Identify which cell holds the provided text, then report its (x, y) central coordinate. 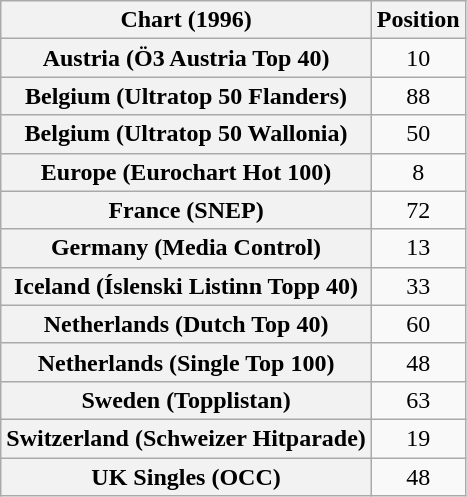
10 (418, 58)
Netherlands (Single Top 100) (186, 362)
8 (418, 172)
Austria (Ö3 Austria Top 40) (186, 58)
19 (418, 438)
60 (418, 324)
Sweden (Topplistan) (186, 400)
UK Singles (OCC) (186, 477)
France (SNEP) (186, 210)
88 (418, 96)
33 (418, 286)
Germany (Media Control) (186, 248)
Europe (Eurochart Hot 100) (186, 172)
50 (418, 134)
Belgium (Ultratop 50 Wallonia) (186, 134)
Switzerland (Schweizer Hitparade) (186, 438)
13 (418, 248)
Iceland (Íslenski Listinn Topp 40) (186, 286)
Chart (1996) (186, 20)
63 (418, 400)
Netherlands (Dutch Top 40) (186, 324)
Position (418, 20)
72 (418, 210)
Belgium (Ultratop 50 Flanders) (186, 96)
